Search for the cell housing the specified text and yield its [x, y] center coordinate. 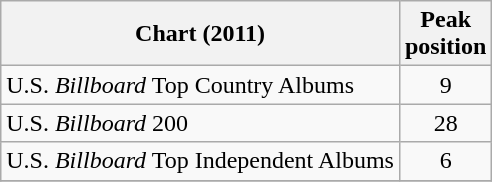
Peakposition [445, 34]
9 [445, 85]
Chart (2011) [200, 34]
6 [445, 161]
U.S. Billboard Top Independent Albums [200, 161]
28 [445, 123]
U.S. Billboard 200 [200, 123]
U.S. Billboard Top Country Albums [200, 85]
